Pinpoint the cell where the given text exists, returning its [x, y] midpoint coordinate. 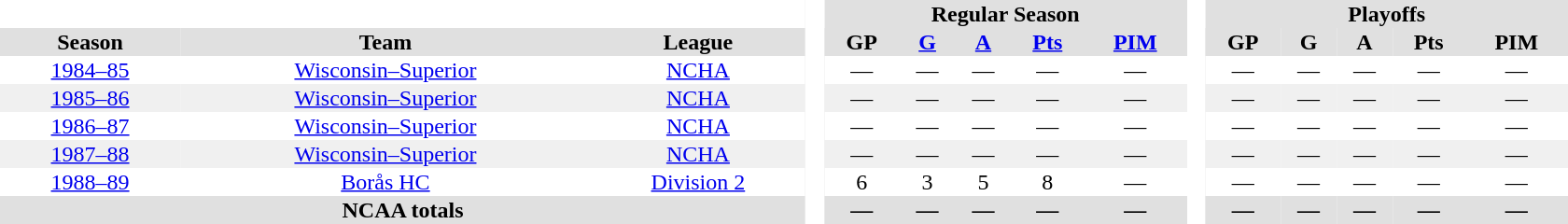
NCAA totals [403, 210]
5 [984, 182]
Team [385, 42]
Playoffs [1387, 14]
3 [928, 182]
Regular Season [1005, 14]
8 [1047, 182]
Season [90, 42]
League [698, 42]
1986–87 [90, 126]
Borås HC [385, 182]
1985–86 [90, 98]
1988–89 [90, 182]
6 [862, 182]
Division 2 [698, 182]
1984–85 [90, 70]
1987–88 [90, 154]
